Return (x, y) of the center of cell containing provided text 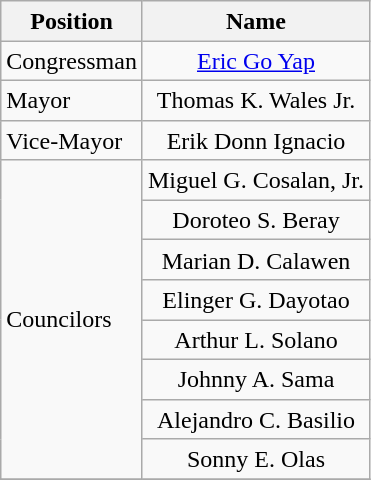
Mayor (72, 100)
Congressman (72, 61)
Eric Go Yap (256, 61)
Miguel G. Cosalan, Jr. (256, 180)
Marian D. Calawen (256, 260)
Position (72, 21)
Doroteo S. Beray (256, 220)
Vice-Mayor (72, 140)
Johnny A. Sama (256, 379)
Elinger G. Dayotao (256, 300)
Arthur L. Solano (256, 340)
Thomas K. Wales Jr. (256, 100)
Name (256, 21)
Sonny E. Olas (256, 459)
Councilors (72, 320)
Erik Donn Ignacio (256, 140)
Alejandro C. Basilio (256, 419)
